Provide the (x, y) coordinate of the cell's center where the given text is located.  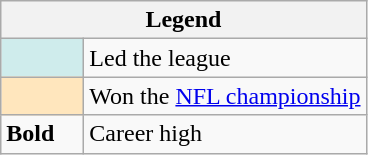
Led the league (225, 58)
Legend (184, 20)
Bold (42, 134)
Career high (225, 134)
Won the NFL championship (225, 96)
